Search for the cell housing the specified text and yield its (x, y) center coordinate. 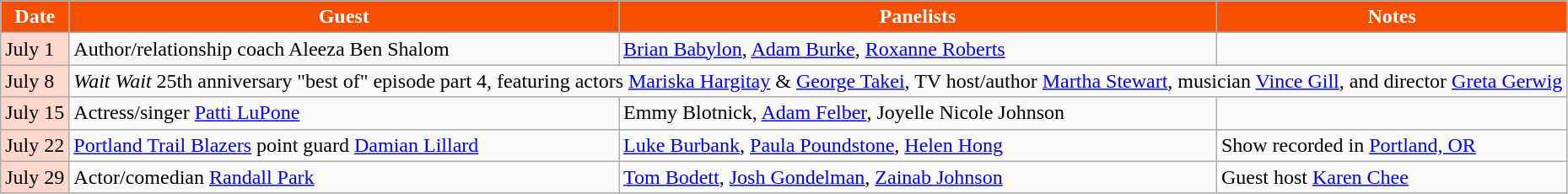
July 1 (35, 49)
Tom Bodett, Josh Gondelman, Zainab Johnson (918, 177)
Date (35, 17)
Show recorded in Portland, OR (1392, 145)
July 8 (35, 81)
Emmy Blotnick, Adam Felber, Joyelle Nicole Johnson (918, 113)
Author/relationship coach Aleeza Ben Shalom (344, 49)
Guest (344, 17)
Panelists (918, 17)
Notes (1392, 17)
Actress/singer Patti LuPone (344, 113)
Actor/comedian Randall Park (344, 177)
Guest host Karen Chee (1392, 177)
July 15 (35, 113)
Portland Trail Blazers point guard Damian Lillard (344, 145)
Luke Burbank, Paula Poundstone, Helen Hong (918, 145)
Brian Babylon, Adam Burke, Roxanne Roberts (918, 49)
July 22 (35, 145)
July 29 (35, 177)
